Find where the given text appears and provide that cell's center as (x, y) coordinate. 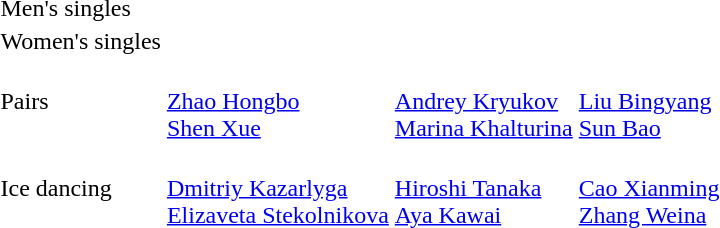
Andrey KryukovMarina Khalturina (484, 101)
Zhao HongboShen Xue (278, 101)
